Pinpoint the cell where the given text exists, returning its [X, Y] midpoint coordinate. 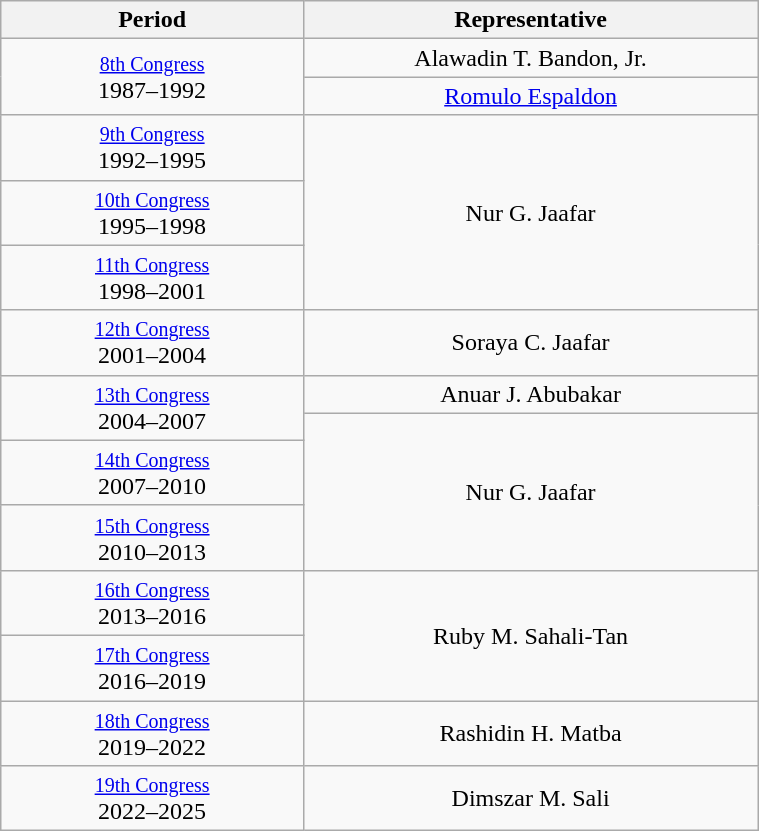
Dimszar M. Sali [530, 798]
13th Congress2004–2007 [152, 408]
9th Congress1992–1995 [152, 148]
12th Congress2001–2004 [152, 342]
Representative [530, 20]
Anuar J. Abubakar [530, 394]
15th Congress2010–2013 [152, 538]
19th Congress2022–2025 [152, 798]
Rashidin H. Matba [530, 732]
Period [152, 20]
17th Congress2016–2019 [152, 668]
14th Congress2007–2010 [152, 472]
18th Congress2019–2022 [152, 732]
Romulo Espaldon [530, 96]
Alawadin T. Bandon, Jr. [530, 58]
8th Congress1987–1992 [152, 77]
11th Congress1998–2001 [152, 278]
16th Congress2013–2016 [152, 602]
Soraya C. Jaafar [530, 342]
10th Congress1995–1998 [152, 212]
Ruby M. Sahali-Tan [530, 635]
